Locate the cell with the specified text and output its (x, y) center coordinate. 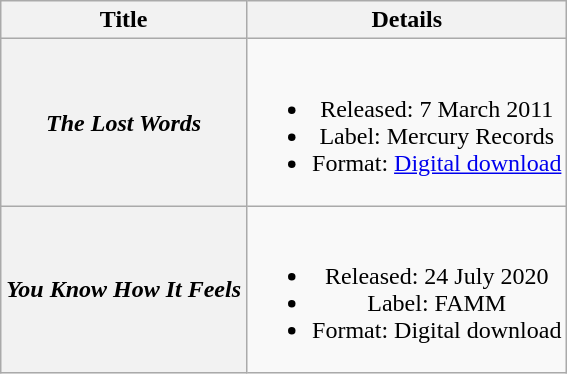
Released: 24 July 2020Label: FAMMFormat: Digital download (407, 290)
Released: 7 March 2011Label: Mercury RecordsFormat: Digital download (407, 122)
You Know How It Feels (124, 290)
The Lost Words (124, 122)
Title (124, 20)
Details (407, 20)
